Search for the cell housing the specified text and yield its (x, y) center coordinate. 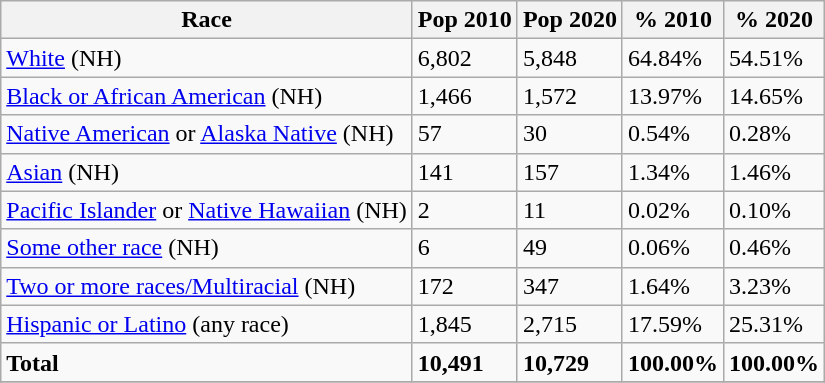
Total (207, 362)
Native American or Alaska Native (NH) (207, 134)
Hispanic or Latino (any race) (207, 324)
Two or more races/Multiracial (NH) (207, 286)
0.54% (672, 134)
14.65% (774, 96)
2,715 (570, 324)
1.64% (672, 286)
347 (570, 286)
1,572 (570, 96)
Race (207, 20)
0.46% (774, 248)
Black or African American (NH) (207, 96)
54.51% (774, 58)
0.28% (774, 134)
1.34% (672, 172)
% 2010 (672, 20)
13.97% (672, 96)
3.23% (774, 286)
57 (464, 134)
% 2020 (774, 20)
10,491 (464, 362)
1,466 (464, 96)
6,802 (464, 58)
17.59% (672, 324)
11 (570, 210)
30 (570, 134)
Pop 2020 (570, 20)
25.31% (774, 324)
49 (570, 248)
0.02% (672, 210)
Pacific Islander or Native Hawaiian (NH) (207, 210)
White (NH) (207, 58)
1.46% (774, 172)
0.10% (774, 210)
5,848 (570, 58)
2 (464, 210)
1,845 (464, 324)
Some other race (NH) (207, 248)
Pop 2010 (464, 20)
Asian (NH) (207, 172)
141 (464, 172)
10,729 (570, 362)
64.84% (672, 58)
157 (570, 172)
0.06% (672, 248)
172 (464, 286)
6 (464, 248)
